Scan for the cell matching the given text and deliver its [X, Y] coordinate at center. 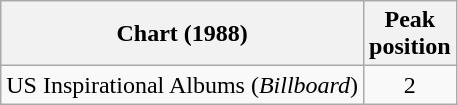
2 [410, 85]
Chart (1988) [182, 34]
US Inspirational Albums (Billboard) [182, 85]
Peakposition [410, 34]
